Scan for the cell matching the given text and deliver its [X, Y] coordinate at center. 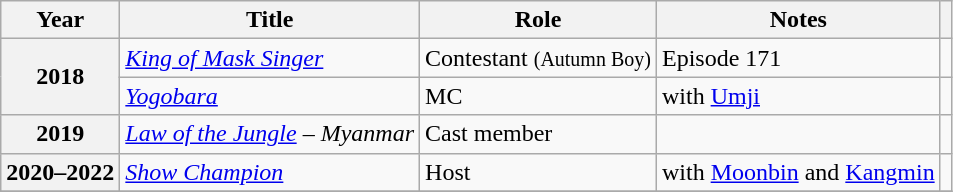
Law of the Jungle – Myanmar [270, 134]
Title [270, 20]
Host [538, 172]
2020–2022 [60, 172]
with Moonbin and Kangmin [798, 172]
Show Champion [270, 172]
Year [60, 20]
with Umji [798, 96]
Yogobara [270, 96]
MC [538, 96]
Contestant (Autumn Boy) [538, 58]
Notes [798, 20]
2018 [60, 77]
2019 [60, 134]
King of Mask Singer [270, 58]
Role [538, 20]
Cast member [538, 134]
Episode 171 [798, 58]
